Identify which cell holds the provided text, then report its (x, y) central coordinate. 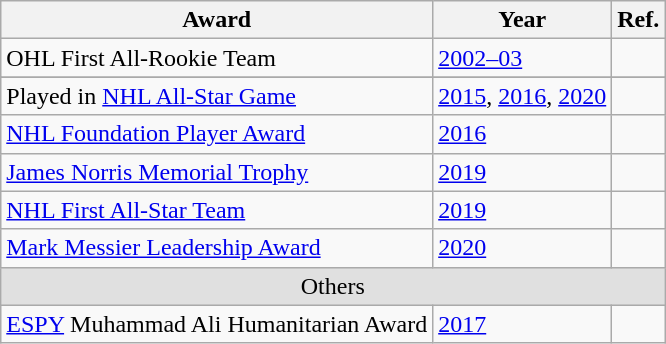
2002–03 (522, 58)
NHL Foundation Player Award (217, 134)
ESPY Muhammad Ali Humanitarian Award (217, 324)
2015, 2016, 2020 (522, 96)
OHL First All-Rookie Team (217, 58)
2016 (522, 134)
Year (522, 20)
Award (217, 20)
2017 (522, 324)
Mark Messier Leadership Award (217, 248)
Ref. (638, 20)
James Norris Memorial Trophy (217, 172)
Played in NHL All-Star Game (217, 96)
2020 (522, 248)
NHL First All-Star Team (217, 210)
Others (333, 286)
